Extract the (X, Y) coordinate from the center of the cell holding the provided text.  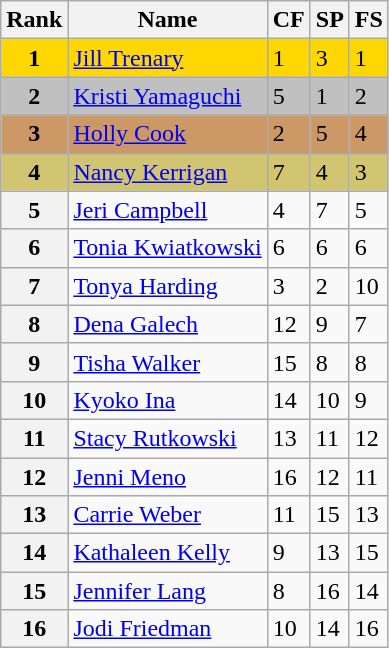
Tisha Walker (168, 362)
Jeri Campbell (168, 210)
Kyoko Ina (168, 400)
Jill Trenary (168, 58)
Nancy Kerrigan (168, 172)
Dena Galech (168, 324)
CF (288, 20)
Tonia Kwiatkowski (168, 248)
FS (368, 20)
Tonya Harding (168, 286)
Jenni Meno (168, 477)
Kathaleen Kelly (168, 553)
Jodi Friedman (168, 629)
Carrie Weber (168, 515)
Kristi Yamaguchi (168, 96)
Jennifer Lang (168, 591)
Stacy Rutkowski (168, 438)
Rank (34, 20)
SP (330, 20)
Holly Cook (168, 134)
Name (168, 20)
